From the cell containing the given text, extract its center point as (x, y) coordinate. 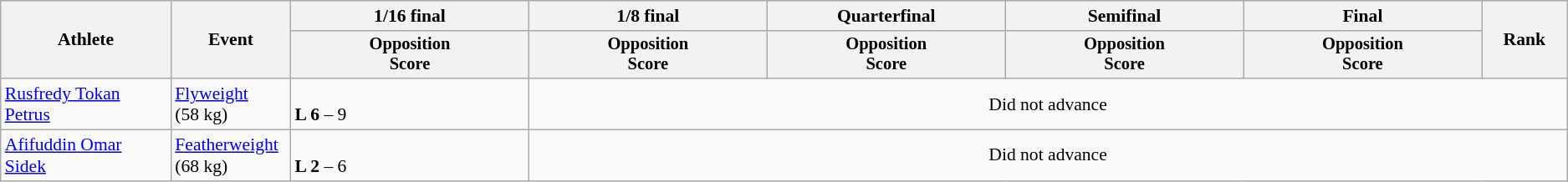
Rusfredy Tokan Petrus (85, 104)
L 2 – 6 (410, 155)
1/8 final (647, 16)
L 6 – 9 (410, 104)
Quarterfinal (886, 16)
Featherweight (68 kg) (231, 155)
Semifinal (1124, 16)
Athlete (85, 40)
Final (1363, 16)
Rank (1525, 40)
Event (231, 40)
Afifuddin Omar Sidek (85, 155)
Flyweight (58 kg) (231, 104)
1/16 final (410, 16)
